Return [x, y] of the center of cell containing provided text 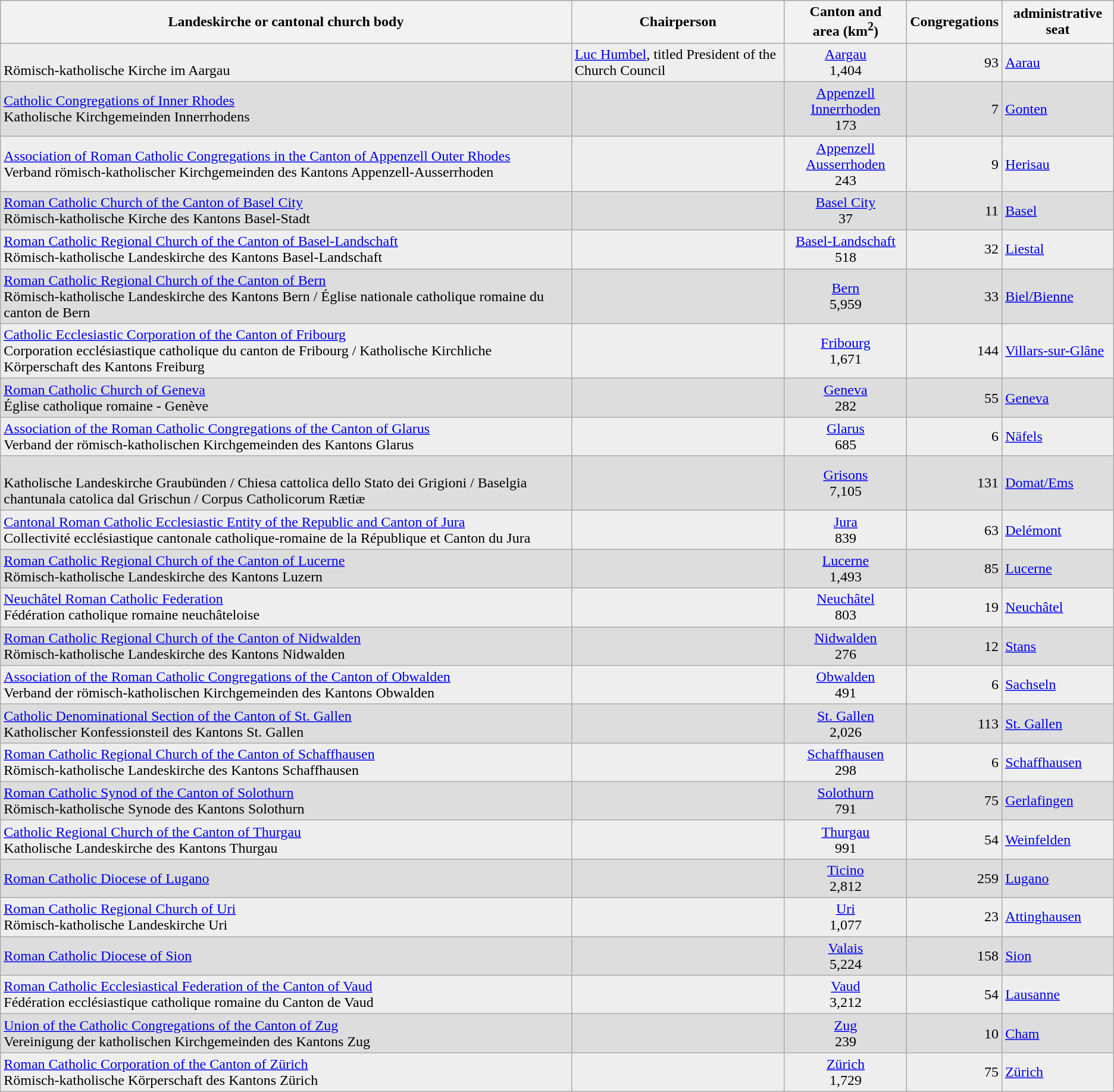
Stans [1058, 646]
Canton and area (km2) [845, 22]
St. Gallen2,026 [845, 724]
Neuchâtel803 [845, 607]
Lugano [1058, 878]
Roman Catholic Ecclesiastical Federation of the Canton of VaudFédération ecclésiastique catholique romaine du Canton de Vaud [286, 995]
Näfels [1058, 437]
10 [955, 1033]
Jura839 [845, 530]
Liestal [1058, 250]
Domat/Ems [1058, 483]
Attinghausen [1058, 918]
Römisch-katholische Kirche im Aargau [286, 62]
Catholic Congregations of Inner RhodesKatholische Kirchgemeinden Innerrhodens [286, 109]
113 [955, 724]
Ticino2,812 [845, 878]
Herisau [1058, 164]
131 [955, 483]
Zürich1,729 [845, 1072]
259 [955, 878]
7 [955, 109]
Geneva [1058, 398]
Appenzell Ausserrhoden243 [845, 164]
Association of the Roman Catholic Congregations of the Canton of GlarusVerband der römisch-katholischen Kirchgemeinden des Kantons Glarus [286, 437]
Roman Catholic Corporation of the Canton of ZürichRömisch-katholische Körperschaft des Kantons Zürich [286, 1072]
Chairperson [678, 22]
Roman Catholic Regional Church of the Canton of LucerneRömisch-katholische Landeskirche des Kantons Luzern [286, 569]
19 [955, 607]
Union of the Catholic Congregations of the Canton of ZugVereinigung der katholischen Kirchgemeinden des Kantons Zug [286, 1033]
Roman Catholic Church of GenevaÉglise catholique romaine - Genève [286, 398]
Grisons7,105 [845, 483]
Delémont [1058, 530]
12 [955, 646]
Sachseln [1058, 684]
Cham [1058, 1033]
Luc Humbel, titled President of the Church Council [678, 62]
Roman Catholic Regional Church of the Canton of SchaffhausenRömisch-katholische Landeskirche des Kantons Schaffhausen [286, 762]
158 [955, 956]
Roman Catholic Regional Church of the Canton of Basel-LandschaftRömisch-katholische Landeskirche des Kantons Basel-Landschaft [286, 250]
Basel [1058, 211]
Appenzell Innerrhoden173 [845, 109]
Villars-sur-Glâne [1058, 351]
Aargau1,404 [845, 62]
Schaffhausen [1058, 762]
93 [955, 62]
33 [955, 296]
55 [955, 398]
Roman Catholic Synod of the Canton of SolothurnRömisch-katholische Synode des Kantons Solothurn [286, 801]
Roman Catholic Diocese of Lugano [286, 878]
63 [955, 530]
9 [955, 164]
Aarau [1058, 62]
Weinfelden [1058, 839]
Vaud3,212 [845, 995]
144 [955, 351]
Uri1,077 [845, 918]
Neuchâtel Roman Catholic FederationFédération catholique romaine neuchâteloise [286, 607]
85 [955, 569]
Roman Catholic Diocese of Sion [286, 956]
Schaffhausen298 [845, 762]
Valais5,224 [845, 956]
Thurgau991 [845, 839]
Glarus685 [845, 437]
St. Gallen [1058, 724]
Basel-Landschaft518 [845, 250]
Biel/Bienne [1058, 296]
Fribourg1,671 [845, 351]
Roman Catholic Regional Church of UriRömisch-katholische Landeskirche Uri [286, 918]
23 [955, 918]
32 [955, 250]
Basel City37 [845, 211]
Lausanne [1058, 995]
Sion [1058, 956]
Gerlafingen [1058, 801]
Congregations [955, 22]
Zürich [1058, 1072]
Solothurn791 [845, 801]
Association of the Roman Catholic Congregations of the Canton of ObwaldenVerband der römisch-katholischen Kirchgemeinden des Kantons Obwalden [286, 684]
Lucerne [1058, 569]
Gonten [1058, 109]
11 [955, 211]
Lucerne1,493 [845, 569]
Bern5,959 [845, 296]
administrative seat [1058, 22]
Neuchâtel [1058, 607]
Obwalden491 [845, 684]
Zug239 [845, 1033]
Landeskirche or cantonal church body [286, 22]
Catholic Regional Church of the Canton of ThurgauKatholische Landeskirche des Kantons Thurgau [286, 839]
Nidwalden276 [845, 646]
Roman Catholic Regional Church of the Canton of NidwaldenRömisch-katholische Landeskirche des Kantons Nidwalden [286, 646]
Catholic Denominational Section of the Canton of St. GallenKatholischer Konfessionsteil des Kantons St. Gallen [286, 724]
Geneva282 [845, 398]
Roman Catholic Church of the Canton of Basel CityRömisch-katholische Kirche des Kantons Basel-Stadt [286, 211]
